Pinpoint the cell where the given text exists, returning its (x, y) midpoint coordinate. 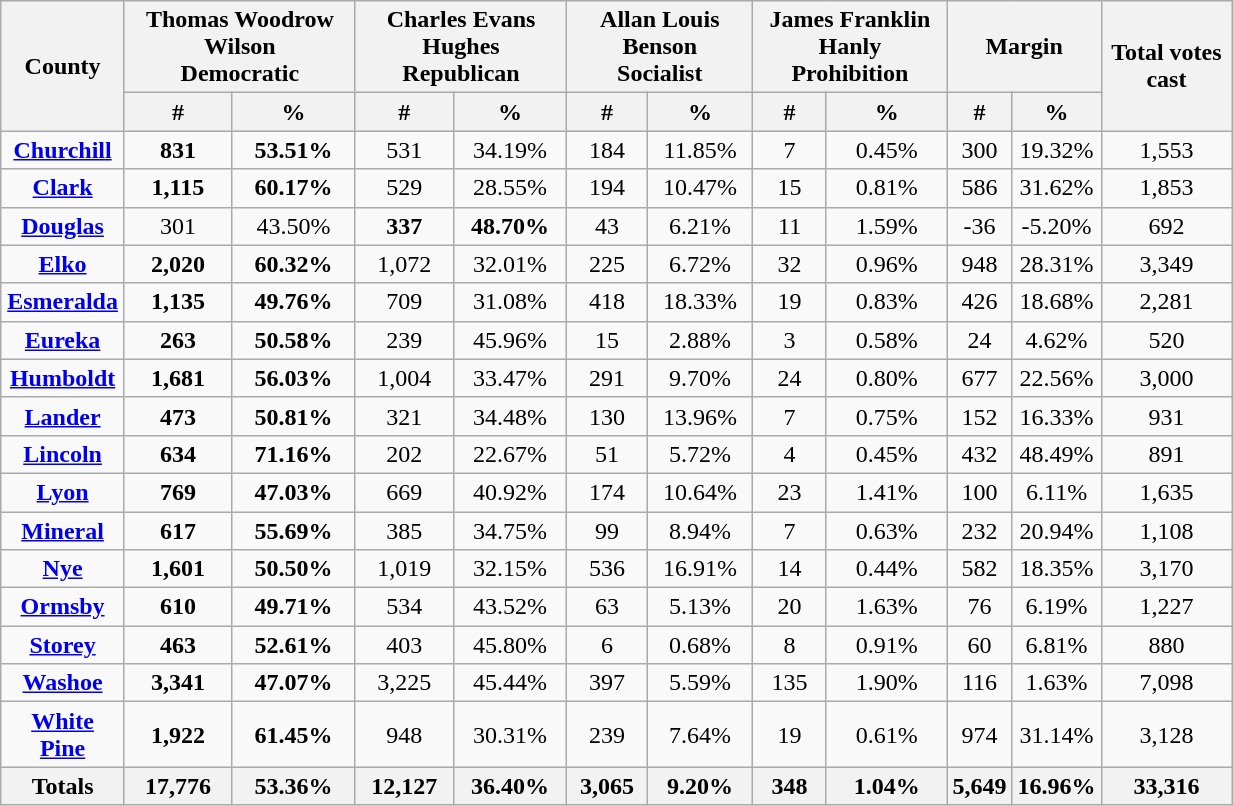
Allan Louis BensonSocialist (660, 47)
1,553 (1166, 150)
1,922 (178, 734)
5,649 (980, 786)
184 (608, 150)
7,098 (1166, 683)
473 (178, 416)
1,635 (1166, 492)
8.94% (700, 531)
6.72% (700, 264)
0.81% (886, 188)
18.35% (1056, 569)
33.47% (510, 378)
Margin (1024, 47)
300 (980, 150)
1,681 (178, 378)
586 (980, 188)
6.11% (1056, 492)
0.75% (886, 416)
709 (404, 302)
52.61% (294, 645)
48.49% (1056, 454)
63 (608, 607)
Totals (63, 786)
Esmeralda (63, 302)
16.91% (700, 569)
Thomas Woodrow WilsonDemocratic (240, 47)
43.52% (510, 607)
53.36% (294, 786)
0.83% (886, 302)
Lincoln (63, 454)
99 (608, 531)
6.21% (700, 226)
3,349 (1166, 264)
31.62% (1056, 188)
5.72% (700, 454)
76 (980, 607)
County (63, 66)
1,601 (178, 569)
1,115 (178, 188)
2,020 (178, 264)
11.85% (700, 150)
1,004 (404, 378)
43.50% (294, 226)
2.88% (700, 340)
202 (404, 454)
34.19% (510, 150)
2,281 (1166, 302)
531 (404, 150)
337 (404, 226)
-5.20% (1056, 226)
582 (980, 569)
536 (608, 569)
Total votes cast (1166, 66)
White Pine (63, 734)
32 (790, 264)
891 (1166, 454)
31.08% (510, 302)
Clark (63, 188)
463 (178, 645)
432 (980, 454)
321 (404, 416)
1.90% (886, 683)
974 (980, 734)
116 (980, 683)
Churchill (63, 150)
100 (980, 492)
Lyon (63, 492)
263 (178, 340)
32.15% (510, 569)
3,170 (1166, 569)
James Franklin HanlyProhibition (850, 47)
56.03% (294, 378)
23 (790, 492)
385 (404, 531)
Humboldt (63, 378)
130 (608, 416)
45.80% (510, 645)
31.14% (1056, 734)
0.80% (886, 378)
Eureka (63, 340)
6.19% (1056, 607)
Storey (63, 645)
43 (608, 226)
34.48% (510, 416)
4 (790, 454)
71.16% (294, 454)
634 (178, 454)
18.68% (1056, 302)
11 (790, 226)
1.04% (886, 786)
3,341 (178, 683)
426 (980, 302)
291 (608, 378)
49.71% (294, 607)
Mineral (63, 531)
1,072 (404, 264)
16.96% (1056, 786)
529 (404, 188)
6.81% (1056, 645)
8 (790, 645)
831 (178, 150)
20.94% (1056, 531)
60 (980, 645)
0.96% (886, 264)
0.91% (886, 645)
1,227 (1166, 607)
12,127 (404, 786)
Lander (63, 416)
19.32% (1056, 150)
-36 (980, 226)
61.45% (294, 734)
677 (980, 378)
3,225 (404, 683)
0.44% (886, 569)
10.47% (700, 188)
610 (178, 607)
397 (608, 683)
Elko (63, 264)
51 (608, 454)
36.40% (510, 786)
0.63% (886, 531)
Douglas (63, 226)
55.69% (294, 531)
28.31% (1056, 264)
7.64% (700, 734)
50.81% (294, 416)
348 (790, 786)
880 (1166, 645)
17,776 (178, 786)
931 (1166, 416)
18.33% (700, 302)
4.62% (1056, 340)
47.03% (294, 492)
45.44% (510, 683)
47.07% (294, 683)
1,853 (1166, 188)
9.70% (700, 378)
225 (608, 264)
403 (404, 645)
194 (608, 188)
520 (1166, 340)
Charles Evans HughesRepublican (460, 47)
3,065 (608, 786)
Nye (63, 569)
692 (1166, 226)
22.67% (510, 454)
28.55% (510, 188)
0.58% (886, 340)
1,019 (404, 569)
1,135 (178, 302)
232 (980, 531)
534 (404, 607)
40.92% (510, 492)
3,000 (1166, 378)
14 (790, 569)
60.17% (294, 188)
30.31% (510, 734)
1.59% (886, 226)
5.13% (700, 607)
10.64% (700, 492)
Ormsby (63, 607)
669 (404, 492)
135 (790, 683)
45.96% (510, 340)
1,108 (1166, 531)
20 (790, 607)
418 (608, 302)
33,316 (1166, 786)
16.33% (1056, 416)
50.50% (294, 569)
32.01% (510, 264)
6 (608, 645)
152 (980, 416)
34.75% (510, 531)
Washoe (63, 683)
301 (178, 226)
48.70% (510, 226)
617 (178, 531)
5.59% (700, 683)
3,128 (1166, 734)
49.76% (294, 302)
174 (608, 492)
9.20% (700, 786)
769 (178, 492)
13.96% (700, 416)
53.51% (294, 150)
3 (790, 340)
1.41% (886, 492)
50.58% (294, 340)
60.32% (294, 264)
22.56% (1056, 378)
0.68% (700, 645)
0.61% (886, 734)
